Identify which cell holds the provided text, then report its (x, y) central coordinate. 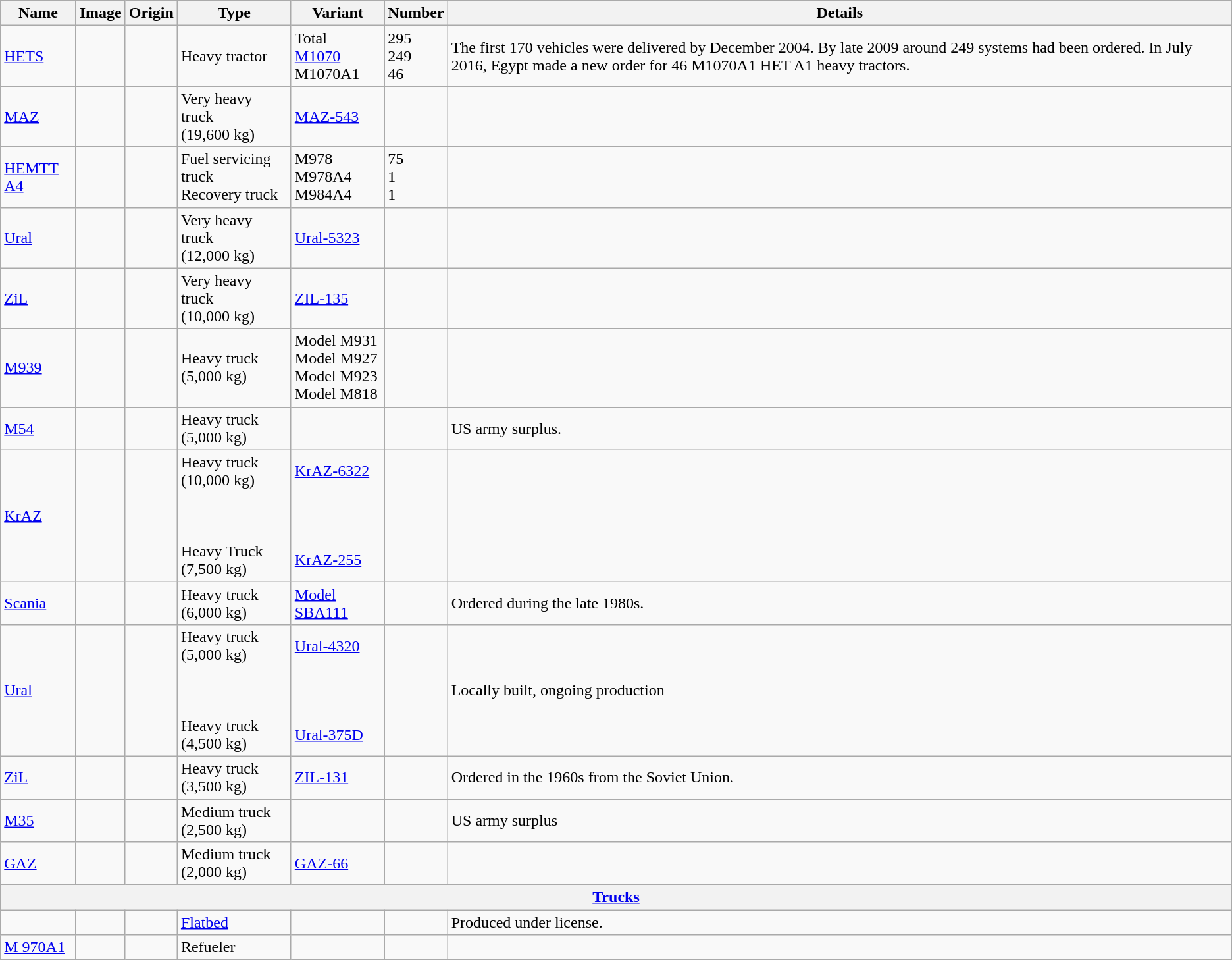
Very heavy truck(10,000 kg) (234, 298)
Fuel servicing truckRecovery truck (234, 177)
US army surplus. (840, 428)
MAZ (38, 117)
Refueler (234, 947)
Heavy truck(5,000 kg)Heavy truck(4,500 kg) (234, 690)
Trucks (616, 897)
M54 (38, 428)
Heavy truck(10,000 kg)Heavy Truck(7,500 kg) (234, 516)
Details (840, 13)
Medium truck(2,500 kg) (234, 820)
Heavy truck(3,500 kg) (234, 777)
Flatbed (234, 922)
Medium truck(2,000 kg) (234, 864)
Ordered in the 1960s from the Soviet Union. (840, 777)
KrAZ (38, 516)
Heavy tractor (234, 56)
Model M931Model M927Model M923 Model M818 (337, 367)
7511 (416, 177)
M35 (38, 820)
Origin (151, 13)
MAZ-543 (337, 117)
Very heavy truck(12,000 kg) (234, 238)
M978M978A4M984A4 (337, 177)
Ordered during the late 1980s. (840, 603)
Ural-5323 (337, 238)
Locally built, ongoing production (840, 690)
Heavy truck(6,000 kg) (234, 603)
HETS (38, 56)
Scania (38, 603)
TotalM1070M1070A1 (337, 56)
ZIL-135 (337, 298)
ZIL-131 (337, 777)
Image (100, 13)
Ural-4320Ural-375D (337, 690)
Name (38, 13)
Very heavy truck(19,600 kg) (234, 117)
GAZ-66 (337, 864)
HEMTT A4 (38, 177)
M939 (38, 367)
Type (234, 13)
Number (416, 13)
GAZ (38, 864)
KrAZ-6322KrAZ-255 (337, 516)
Model SBA111 (337, 603)
29524946 (416, 56)
US army surplus (840, 820)
Variant (337, 13)
Produced under license. (840, 922)
M 970A1 (38, 947)
